Scan for the cell matching the given text and deliver its (X, Y) coordinate at center. 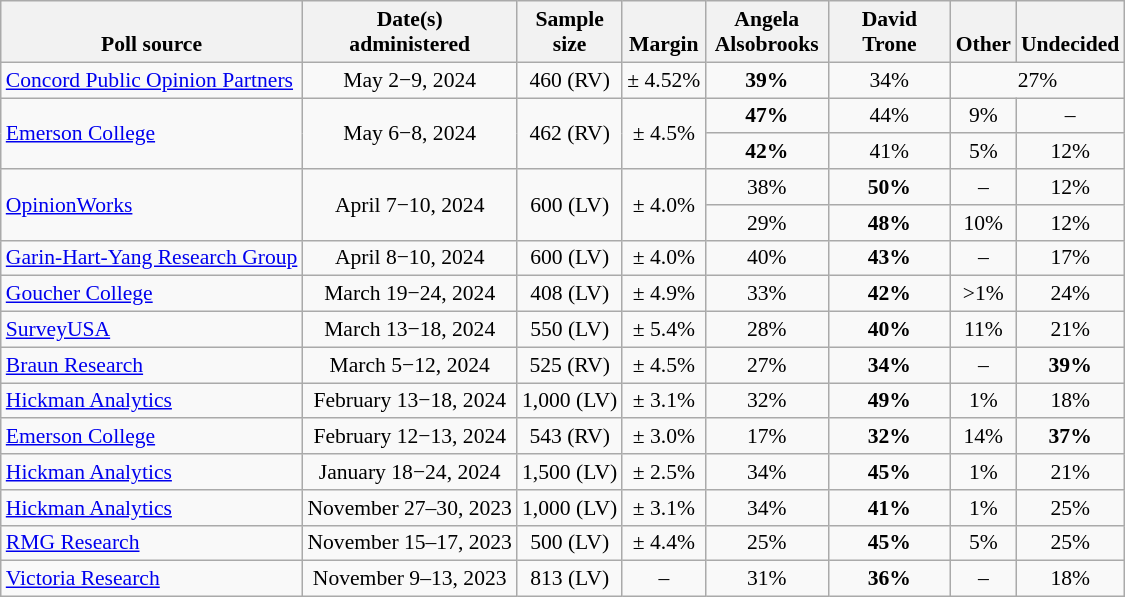
33% (766, 294)
May 6−8, 2024 (410, 134)
525 (RV) (570, 365)
February 12−13, 2024 (410, 437)
29% (766, 223)
36% (890, 579)
Concord Public Opinion Partners (152, 80)
April 7−10, 2024 (410, 204)
28% (766, 330)
November 9–13, 2023 (410, 579)
November 27–30, 2023 (410, 508)
AngelaAlsobrooks (766, 32)
50% (890, 187)
813 (LV) (570, 579)
>1% (984, 294)
44% (890, 116)
Garin-Hart-Yang Research Group (152, 258)
47% (766, 116)
Braun Research (152, 365)
± 3.0% (664, 437)
January 18−24, 2024 (410, 472)
408 (LV) (570, 294)
± 4.9% (664, 294)
49% (890, 401)
± 4.52% (664, 80)
462 (RV) (570, 134)
48% (890, 223)
38% (766, 187)
Date(s)administered (410, 32)
550 (LV) (570, 330)
11% (984, 330)
37% (1070, 437)
March 5−12, 2024 (410, 365)
April 8−10, 2024 (410, 258)
24% (1070, 294)
Samplesize (570, 32)
460 (RV) (570, 80)
500 (LV) (570, 543)
OpinionWorks (152, 204)
9% (984, 116)
February 13−18, 2024 (410, 401)
RMG Research (152, 543)
Undecided (1070, 32)
DavidTrone (890, 32)
± 5.4% (664, 330)
Goucher College (152, 294)
SurveyUSA (152, 330)
543 (RV) (570, 437)
November 15–17, 2023 (410, 543)
May 2−9, 2024 (410, 80)
Victoria Research (152, 579)
Poll source (152, 32)
43% (890, 258)
Margin (664, 32)
March 13−18, 2024 (410, 330)
± 4.4% (664, 543)
10% (984, 223)
14% (984, 437)
± 2.5% (664, 472)
1,500 (LV) (570, 472)
March 19−24, 2024 (410, 294)
Other (984, 32)
31% (766, 579)
